From the cell containing the given text, extract its center point as [X, Y] coordinate. 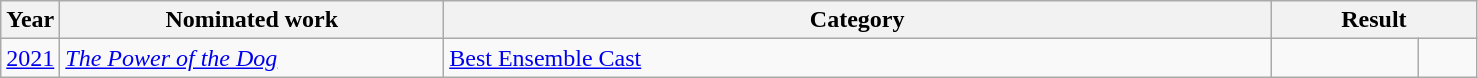
The Power of the Dog [252, 58]
Year [30, 20]
Category [858, 20]
Best Ensemble Cast [858, 58]
Result [1374, 20]
2021 [30, 58]
Nominated work [252, 20]
